Pinpoint the cell where the given text exists, returning its (X, Y) midpoint coordinate. 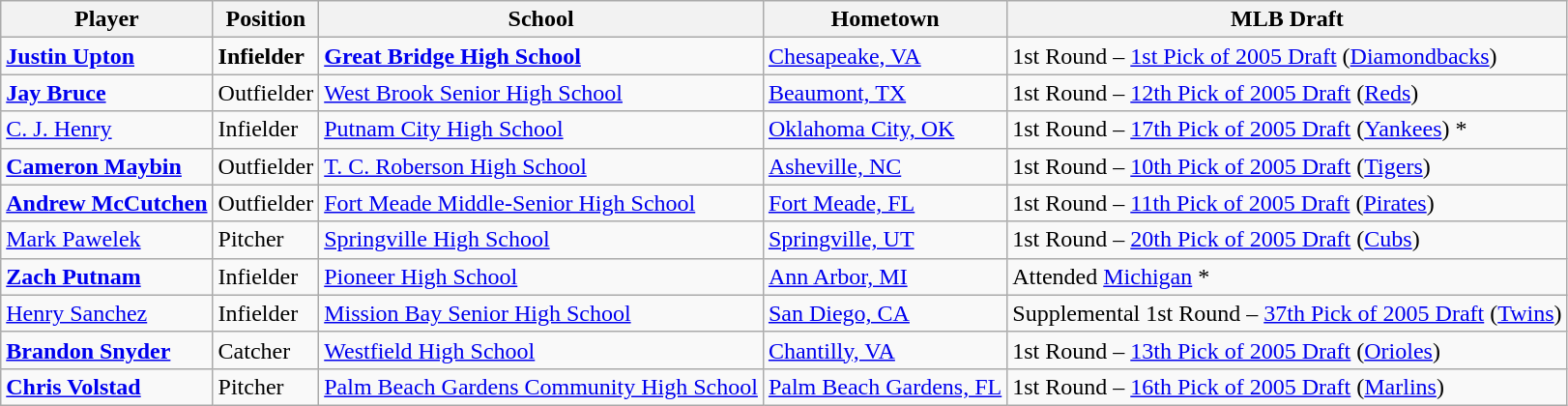
Fort Meade Middle-Senior High School (541, 203)
1st Round – 11th Pick of 2005 Draft (Pirates) (1288, 203)
Beaumont, TX (885, 93)
Great Bridge High School (541, 56)
1st Round – 1st Pick of 2005 Draft (Diamondbacks) (1288, 56)
Attended Michigan * (1288, 276)
Pioneer High School (541, 276)
Player (106, 19)
Cameron Maybin (106, 166)
Jay Bruce (106, 93)
Justin Upton (106, 56)
C. J. Henry (106, 130)
Putnam City High School (541, 130)
1st Round – 16th Pick of 2005 Draft (Marlins) (1288, 387)
MLB Draft (1288, 19)
Ann Arbor, MI (885, 276)
Mark Pawelek (106, 240)
1st Round – 17th Pick of 2005 Draft (Yankees) * (1288, 130)
1st Round – 10th Pick of 2005 Draft (Tigers) (1288, 166)
Oklahoma City, OK (885, 130)
San Diego, CA (885, 313)
1st Round – 12th Pick of 2005 Draft (Reds) (1288, 93)
Supplemental 1st Round – 37th Pick of 2005 Draft (Twins) (1288, 313)
Andrew McCutchen (106, 203)
Springville, UT (885, 240)
Brandon Snyder (106, 350)
Springville High School (541, 240)
1st Round – 20th Pick of 2005 Draft (Cubs) (1288, 240)
West Brook Senior High School (541, 93)
Palm Beach Gardens, FL (885, 387)
Chesapeake, VA (885, 56)
T. C. Roberson High School (541, 166)
Catcher (266, 350)
Chris Volstad (106, 387)
Palm Beach Gardens Community High School (541, 387)
School (541, 19)
Chantilly, VA (885, 350)
Asheville, NC (885, 166)
1st Round – 13th Pick of 2005 Draft (Orioles) (1288, 350)
Zach Putnam (106, 276)
Mission Bay Senior High School (541, 313)
Hometown (885, 19)
Fort Meade, FL (885, 203)
Henry Sanchez (106, 313)
Position (266, 19)
Westfield High School (541, 350)
